Search for the cell housing the specified text and yield its [x, y] center coordinate. 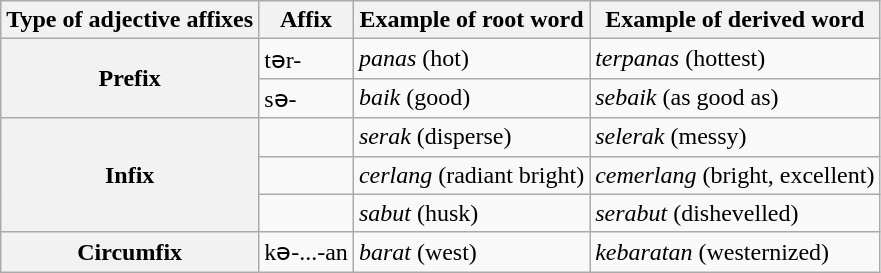
kebaratan (westernized) [735, 252]
sebaik (as good as) [735, 98]
serabut (dishevelled) [735, 213]
panas (hot) [471, 59]
Example of root word [471, 20]
sabut (husk) [471, 213]
sə- [306, 98]
terpanas (hottest) [735, 59]
Affix [306, 20]
selerak (messy) [735, 137]
Prefix [130, 78]
tər- [306, 59]
cemerlang (bright, excellent) [735, 175]
barat (west) [471, 252]
Circumfix [130, 252]
baik (good) [471, 98]
serak (disperse) [471, 137]
Example of derived word [735, 20]
Infix [130, 175]
Type of adjective affixes [130, 20]
kə-...-an [306, 252]
cerlang (radiant bright) [471, 175]
